Extract the [x, y] coordinate from the center of the cell holding the provided text.  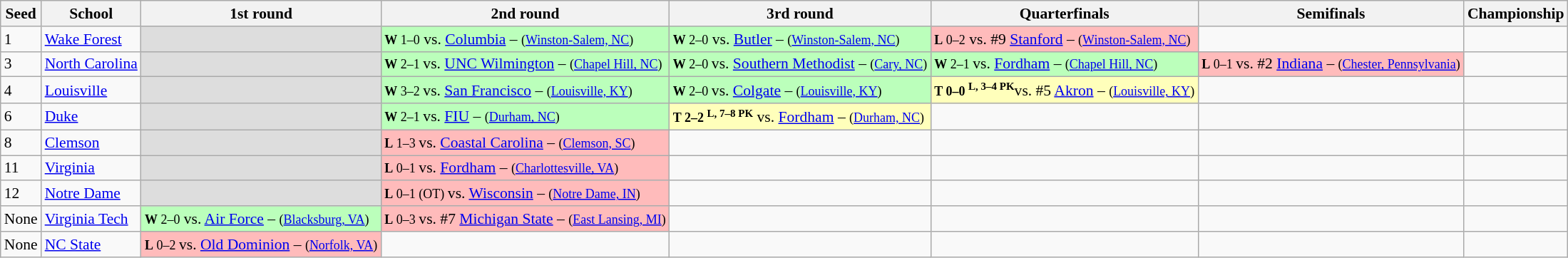
North Carolina [91, 64]
School [91, 14]
T 0–0 L, 3–4 PKvs. #5 Akron – (Louisville, KY) [1064, 90]
L 0–2 vs. Old Dominion – (Norfolk, VA) [261, 244]
W 2–0 vs. Air Force – (Blacksburg, VA) [261, 219]
NC State [91, 244]
Seed [21, 14]
2nd round [525, 14]
L 0–3 vs. #7 Michigan State – (East Lansing, MI) [525, 219]
Virginia [91, 168]
Notre Dame [91, 194]
W 2–1 vs. UNC Wilmington – (Chapel Hill, NC) [525, 64]
W 1–0 vs. Columbia – (Winston-Salem, NC) [525, 39]
Virginia Tech [91, 219]
W 2–1 vs. FIU – (Durham, NC) [525, 117]
Championship [1516, 14]
Duke [91, 117]
Wake Forest [91, 39]
L 0–2 vs. #9 Stanford – (Winston-Salem, NC) [1064, 39]
W 2–0 vs. Southern Methodist – (Cary, NC) [800, 64]
Quarterfinals [1064, 14]
8 [21, 143]
L 1–3 vs. Coastal Carolina – (Clemson, SC) [525, 143]
T 2–2 L, 7–8 PK vs. Fordham – (Durham, NC) [800, 117]
3 [21, 64]
12 [21, 194]
Clemson [91, 143]
W 2–0 vs. Colgate – (Louisville, KY) [800, 90]
L 0–1 (OT) vs. Wisconsin – (Notre Dame, IN) [525, 194]
W 2–0 vs. Butler – (Winston-Salem, NC) [800, 39]
11 [21, 168]
4 [21, 90]
1 [21, 39]
1st round [261, 14]
Louisville [91, 90]
3rd round [800, 14]
L 0–1 vs. Fordham – (Charlottesville, VA) [525, 168]
W 3–2 vs. San Francisco – (Louisville, KY) [525, 90]
6 [21, 117]
L 0–1 vs. #2 Indiana – (Chester, Pennsylvania) [1331, 64]
Semifinals [1331, 14]
W 2–1 vs. Fordham – (Chapel Hill, NC) [1064, 64]
